Detect which cell encompasses the target text, then output its (X, Y) center coordinate. 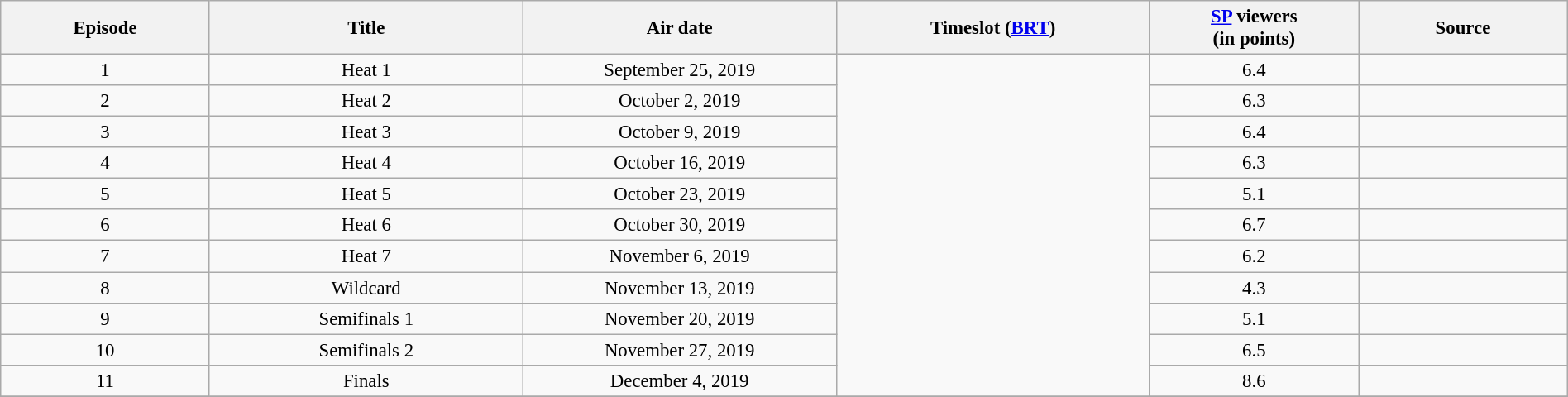
10 (106, 350)
October 16, 2019 (680, 163)
7 (106, 256)
Heat 6 (366, 226)
Finals (366, 380)
4.3 (1254, 288)
October 30, 2019 (680, 226)
5 (106, 194)
Heat 7 (366, 256)
1 (106, 70)
6.5 (1254, 350)
November 6, 2019 (680, 256)
Source (1464, 28)
6.7 (1254, 226)
11 (106, 380)
Heat 3 (366, 132)
Heat 2 (366, 101)
8.6 (1254, 380)
October 23, 2019 (680, 194)
Timeslot (BRT) (992, 28)
November 27, 2019 (680, 350)
Air date (680, 28)
November 20, 2019 (680, 318)
6.2 (1254, 256)
December 4, 2019 (680, 380)
September 25, 2019 (680, 70)
2 (106, 101)
9 (106, 318)
Heat 1 (366, 70)
Title (366, 28)
October 9, 2019 (680, 132)
November 13, 2019 (680, 288)
Heat 4 (366, 163)
Heat 5 (366, 194)
3 (106, 132)
4 (106, 163)
Wildcard (366, 288)
Semifinals 1 (366, 318)
October 2, 2019 (680, 101)
Semifinals 2 (366, 350)
SP viewers(in points) (1254, 28)
Episode (106, 28)
8 (106, 288)
6 (106, 226)
